From the cell containing the given text, extract its center point as (x, y) coordinate. 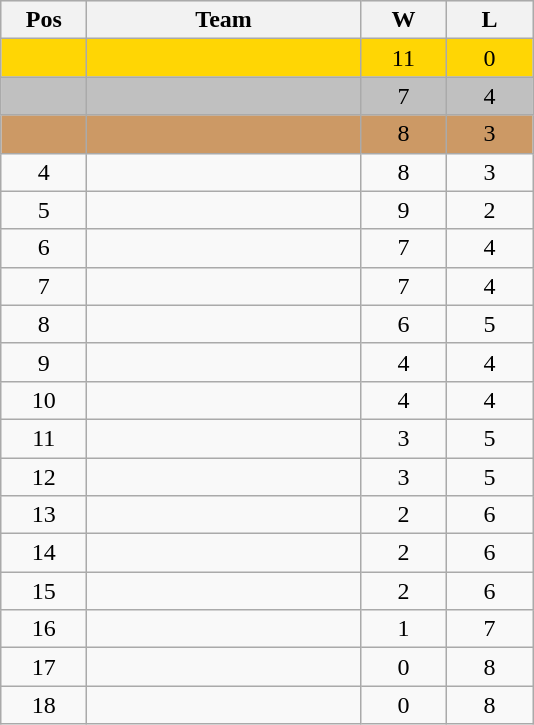
13 (44, 515)
W (403, 20)
Pos (44, 20)
L (489, 20)
16 (44, 629)
14 (44, 553)
10 (44, 400)
1 (403, 629)
12 (44, 477)
17 (44, 667)
15 (44, 591)
Team (224, 20)
18 (44, 705)
